Detect which cell encompasses the target text, then output its (x, y) center coordinate. 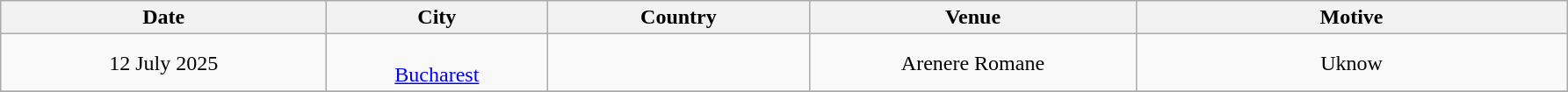
Venue (973, 18)
Country (678, 18)
Arenere Romane (973, 63)
Uknow (1351, 63)
Date (163, 18)
City (437, 18)
12 July 2025 (163, 63)
Motive (1351, 18)
Bucharest (437, 63)
